Scan for the cell matching the given text and deliver its (x, y) coordinate at center. 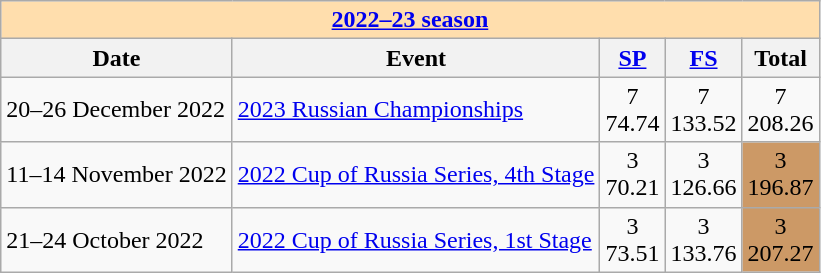
SP (632, 58)
20–26 December 2022 (116, 110)
3 133.76 (704, 240)
7 208.26 (780, 110)
21–24 October 2022 (116, 240)
3 196.87 (780, 174)
3 70.21 (632, 174)
2022 Cup of Russia Series, 4th Stage (416, 174)
11–14 November 2022 (116, 174)
Total (780, 58)
7 133.52 (704, 110)
Event (416, 58)
2023 Russian Championships (416, 110)
3 73.51 (632, 240)
Date (116, 58)
2022–23 season (410, 20)
7 74.74 (632, 110)
FS (704, 58)
3 126.66 (704, 174)
2022 Cup of Russia Series, 1st Stage (416, 240)
3 207.27 (780, 240)
